Identify which cell holds the provided text, then report its (x, y) central coordinate. 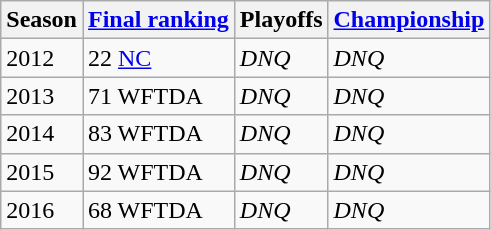
2015 (42, 172)
83 WFTDA (158, 134)
2012 (42, 58)
71 WFTDA (158, 96)
2013 (42, 96)
2014 (42, 134)
22 NC (158, 58)
Championship (409, 20)
92 WFTDA (158, 172)
Season (42, 20)
Final ranking (158, 20)
Playoffs (281, 20)
68 WFTDA (158, 210)
2016 (42, 210)
